Return (X, Y) of the center of cell containing provided text 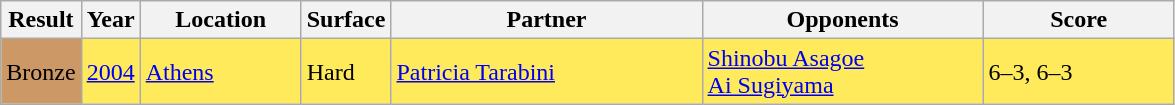
2004 (110, 72)
Partner (546, 20)
Year (110, 20)
Location (220, 20)
Athens (220, 72)
Hard (346, 72)
Bronze (41, 72)
Result (41, 20)
Score (1078, 20)
Opponents (842, 20)
6–3, 6–3 (1078, 72)
Shinobu Asagoe Ai Sugiyama (842, 72)
Patricia Tarabini (546, 72)
Surface (346, 20)
